Pinpoint the cell where the given text exists, returning its (X, Y) midpoint coordinate. 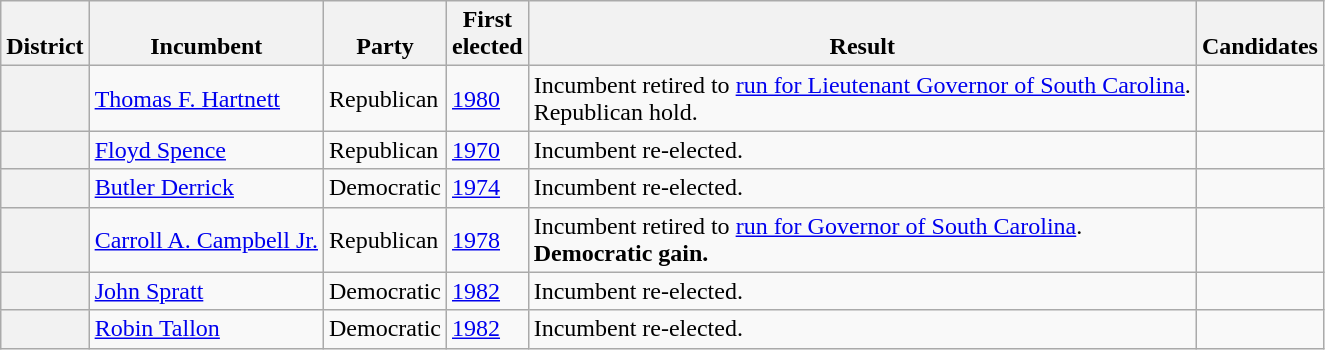
District (45, 34)
Thomas F. Hartnett (206, 98)
Candidates (1260, 34)
Carroll A. Campbell Jr. (206, 240)
Firstelected (487, 34)
Robin Tallon (206, 329)
1978 (487, 240)
Party (384, 34)
John Spratt (206, 291)
Incumbent retired to run for Lieutenant Governor of South Carolina.Republican hold. (862, 98)
Incumbent (206, 34)
1980 (487, 98)
Butler Derrick (206, 188)
Floyd Spence (206, 150)
Incumbent retired to run for Governor of South Carolina.Democratic gain. (862, 240)
1974 (487, 188)
1970 (487, 150)
Result (862, 34)
